Capture the cell that displays the provided text and extract its [X, Y] central coordinate. 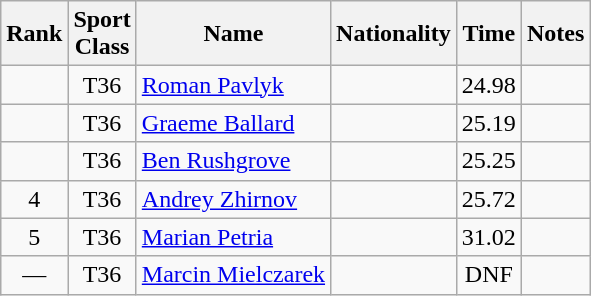
Notes [555, 34]
25.19 [488, 123]
Ben Rushgrove [233, 161]
DNF [488, 275]
SportClass [102, 34]
Roman Pavlyk [233, 85]
Nationality [394, 34]
— [34, 275]
31.02 [488, 237]
Marcin Mielczarek [233, 275]
Marian Petria [233, 237]
5 [34, 237]
Graeme Ballard [233, 123]
Name [233, 34]
Andrey Zhirnov [233, 199]
25.72 [488, 199]
24.98 [488, 85]
Rank [34, 34]
Time [488, 34]
4 [34, 199]
25.25 [488, 161]
